Output the [x, y] coordinate of the center of the cell containing the given text.  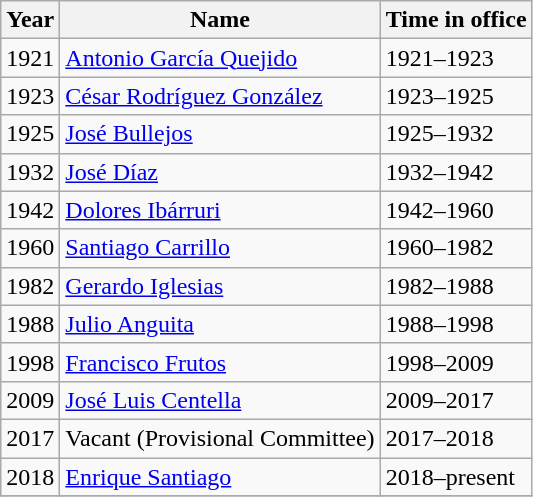
Name [220, 20]
1998–2009 [456, 362]
Gerardo Iglesias [220, 286]
1982–1988 [456, 286]
Dolores Ibárruri [220, 210]
2009 [30, 400]
1960 [30, 248]
2017–2018 [456, 438]
1988 [30, 324]
1932 [30, 172]
César Rodríguez González [220, 96]
Enrique Santiago [220, 477]
1932–1942 [456, 172]
1988–1998 [456, 324]
2009–2017 [456, 400]
1982 [30, 286]
1921 [30, 58]
1998 [30, 362]
1921–1923 [456, 58]
Julio Anguita [220, 324]
2017 [30, 438]
Francisco Frutos [220, 362]
1942–1960 [456, 210]
Time in office [456, 20]
2018 [30, 477]
1923–1925 [456, 96]
1925–1932 [456, 134]
Antonio García Quejido [220, 58]
1960–1982 [456, 248]
Vacant (Provisional Committee) [220, 438]
1925 [30, 134]
José Díaz [220, 172]
1923 [30, 96]
José Luis Centella [220, 400]
Santiago Carrillo [220, 248]
2018–present [456, 477]
José Bullejos [220, 134]
1942 [30, 210]
Year [30, 20]
